Return [x, y] of the center of cell containing provided text 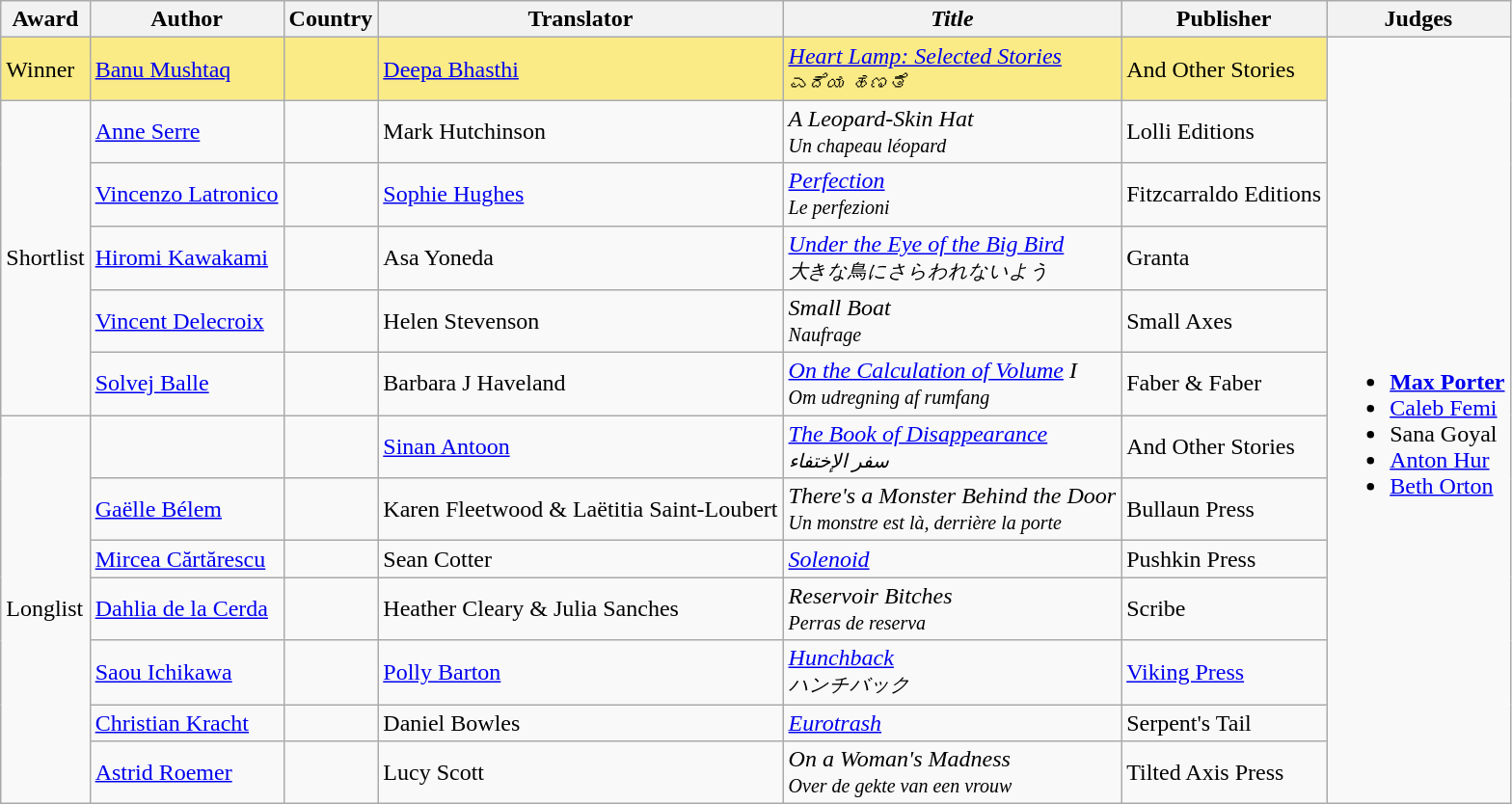
Eurotrash [953, 722]
Banu Mushtaq [187, 69]
Under the Eye of the Big Bird大きな鳥にさらわれないよう [953, 258]
There's a Monster Behind the DoorUn monstre est là, derrière la porte [953, 509]
Winner [45, 69]
Small BoatNaufrage [953, 322]
Astrid Roemer [187, 773]
Fitzcarraldo Editions [1225, 195]
Heather Cleary & Julia Sanches [580, 609]
Max PorterCaleb FemiSana GoyalAnton HurBeth Orton [1418, 420]
Deepa Bhasthi [580, 69]
Daniel Bowles [580, 722]
Mircea Cărtărescu [187, 559]
Hiromi Kawakami [187, 258]
Christian Kracht [187, 722]
Tilted Axis Press [1225, 773]
Small Axes [1225, 322]
Karen Fleetwood & Laëtitia Saint-Loubert [580, 509]
Solvej Balle [187, 384]
Shortlist [45, 258]
Lolli Editions [1225, 131]
Vincent Delecroix [187, 322]
Sinan Antoon [580, 447]
Award [45, 19]
Longlist [45, 609]
Barbara J Haveland [580, 384]
Viking Press [1225, 673]
Judges [1418, 19]
Pushkin Press [1225, 559]
Title [953, 19]
Asa Yoneda [580, 258]
On a Woman's MadnessOver de gekte van een vrouw [953, 773]
Author [187, 19]
Faber & Faber [1225, 384]
Saou Ichikawa [187, 673]
PerfectionLe perfezioni [953, 195]
The Book of Disappearanceسفر الإختفاء [953, 447]
Vincenzo Latronico [187, 195]
Serpent's Tail [1225, 722]
On the Calculation of Volume IOm udregning af rumfang [953, 384]
Hunchbackハンチバック [953, 673]
Solenoid [953, 559]
Mark Hutchinson [580, 131]
Scribe [1225, 609]
Granta [1225, 258]
Polly Barton [580, 673]
Publisher [1225, 19]
Sophie Hughes [580, 195]
A Leopard-Skin HatUn chapeau léopard [953, 131]
Anne Serre [187, 131]
Lucy Scott [580, 773]
Dahlia de la Cerda [187, 609]
Helen Stevenson [580, 322]
Heart Lamp: Selected Storiesಎದೆಯ ಹಣತೆ [953, 69]
Sean Cotter [580, 559]
Gaëlle Bélem [187, 509]
Translator [580, 19]
Bullaun Press [1225, 509]
Country [331, 19]
Reservoir BitchesPerras de reserva [953, 609]
